Return (x, y) of the center of cell containing provided text 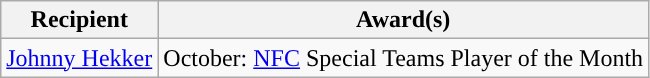
Recipient (80, 20)
Award(s) (404, 20)
October: NFC Special Teams Player of the Month (404, 58)
Johnny Hekker (80, 58)
